Identify which cell holds the provided text, then report its (x, y) central coordinate. 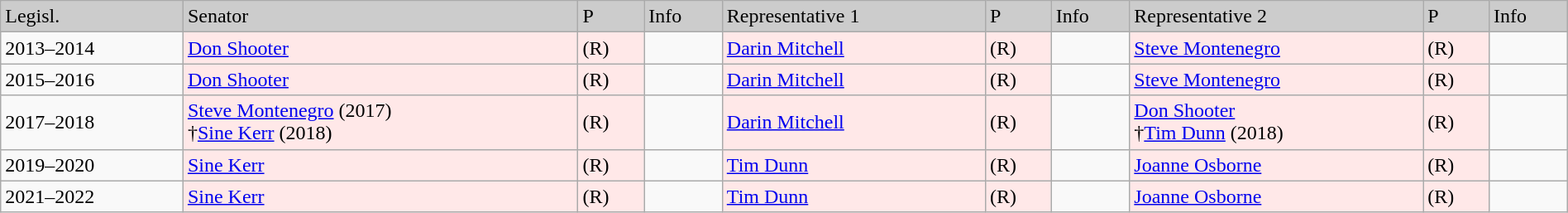
2021–2022 (93, 196)
2013–2014 (93, 48)
2015–2016 (93, 80)
Senator (380, 17)
Steve Montenegro (2017)†Sine Kerr (2018) (380, 123)
2019–2020 (93, 165)
Representative 2 (1277, 17)
Don Shooter†Tim Dunn (2018) (1277, 123)
Representative 1 (853, 17)
Legisl. (93, 17)
2017–2018 (93, 123)
